Provide the (X, Y) coordinate of the cell's center where the given text is located.  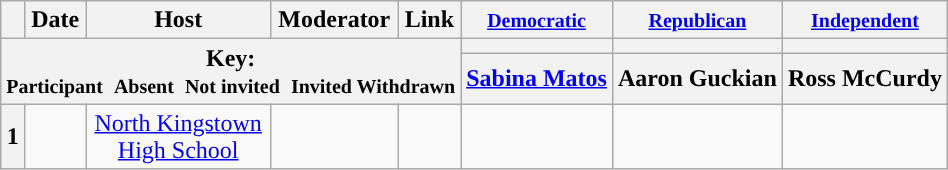
Democratic (537, 20)
Sabina Matos (537, 78)
Key: Participant Absent Not invited Invited Withdrawn (231, 72)
1 (13, 136)
Independent (864, 20)
Aaron Guckian (697, 78)
North KingstownHigh School (178, 136)
Link (430, 20)
Moderator (334, 20)
Republican (697, 20)
Date (56, 20)
Host (178, 20)
Ross McCurdy (864, 78)
